For the text-containing cell, return its midpoint in [x, y] coordinate format. 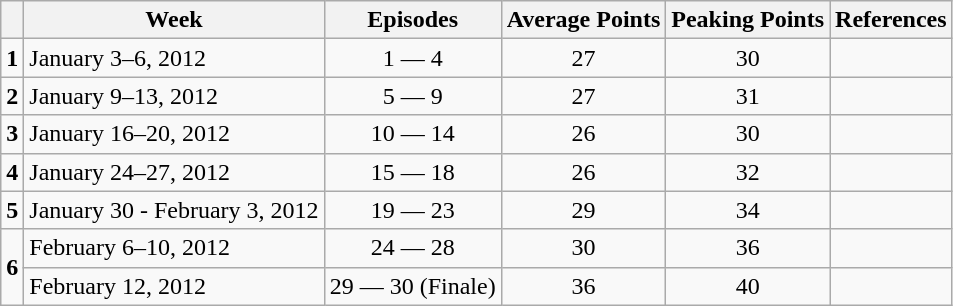
January 24–27, 2012 [174, 172]
32 [748, 172]
4 [12, 172]
January 9–13, 2012 [174, 96]
10 — 14 [412, 134]
1 — 4 [412, 58]
1 [12, 58]
Average Points [584, 20]
5 — 9 [412, 96]
2 [12, 96]
3 [12, 134]
29 [584, 210]
6 [12, 267]
January 3–6, 2012 [174, 58]
19 — 23 [412, 210]
References [892, 20]
34 [748, 210]
29 — 30 (Finale) [412, 286]
February 12, 2012 [174, 286]
Week [174, 20]
24 — 28 [412, 248]
January 30 - February 3, 2012 [174, 210]
5 [12, 210]
31 [748, 96]
15 — 18 [412, 172]
40 [748, 286]
February 6–10, 2012 [174, 248]
January 16–20, 2012 [174, 134]
Peaking Points [748, 20]
Episodes [412, 20]
